Find where the given text appears and provide that cell's center as (X, Y) coordinate. 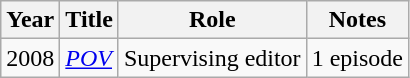
Year (30, 20)
Notes (357, 20)
2008 (30, 58)
Role (212, 20)
POV (90, 58)
Supervising editor (212, 58)
1 episode (357, 58)
Title (90, 20)
